Determine the (x, y) coordinate at the center of the cell enclosing the given text.  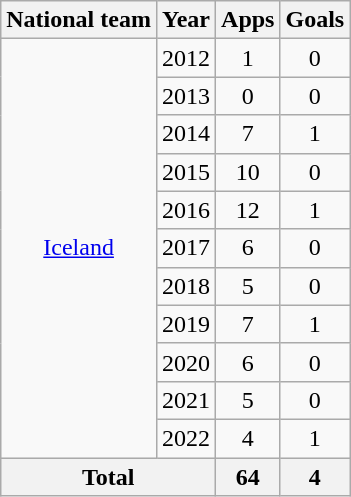
2013 (186, 96)
2018 (186, 286)
2012 (186, 58)
Iceland (79, 248)
2014 (186, 134)
2022 (186, 438)
2021 (186, 400)
2017 (186, 248)
Apps (248, 20)
Total (108, 477)
64 (248, 477)
2016 (186, 210)
Goals (315, 20)
2019 (186, 324)
12 (248, 210)
2020 (186, 362)
Year (186, 20)
10 (248, 172)
National team (79, 20)
2015 (186, 172)
